Extract the (X, Y) coordinate from the center of the cell holding the provided text.  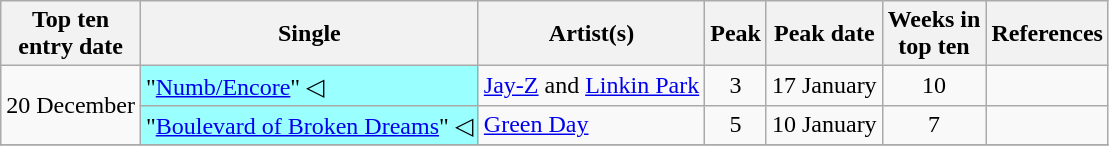
10 January (824, 125)
Peak (736, 34)
Jay-Z and Linkin Park (591, 86)
10 (934, 86)
Weeks intop ten (934, 34)
5 (736, 125)
7 (934, 125)
References (1048, 34)
Artist(s) (591, 34)
Green Day (591, 125)
17 January (824, 86)
Peak date (824, 34)
Top tenentry date (71, 34)
"Boulevard of Broken Dreams" ◁ (309, 125)
20 December (71, 106)
"Numb/Encore" ◁ (309, 86)
Single (309, 34)
3 (736, 86)
